Pinpoint the cell where the given text exists, returning its [X, Y] midpoint coordinate. 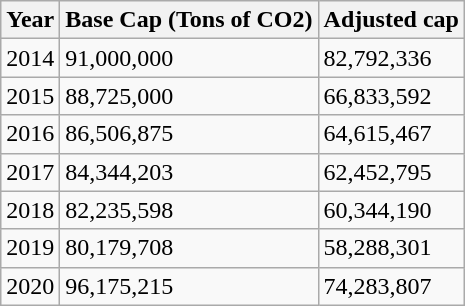
58,288,301 [391, 248]
2014 [30, 58]
96,175,215 [189, 286]
2016 [30, 134]
Adjusted cap [391, 20]
60,344,190 [391, 210]
2018 [30, 210]
82,235,598 [189, 210]
2019 [30, 248]
66,833,592 [391, 96]
74,283,807 [391, 286]
64,615,467 [391, 134]
86,506,875 [189, 134]
91,000,000 [189, 58]
Base Cap (Tons of CO2) [189, 20]
84,344,203 [189, 172]
2017 [30, 172]
88,725,000 [189, 96]
2020 [30, 286]
Year [30, 20]
82,792,336 [391, 58]
80,179,708 [189, 248]
62,452,795 [391, 172]
2015 [30, 96]
